Capture the cell that displays the provided text and extract its (X, Y) central coordinate. 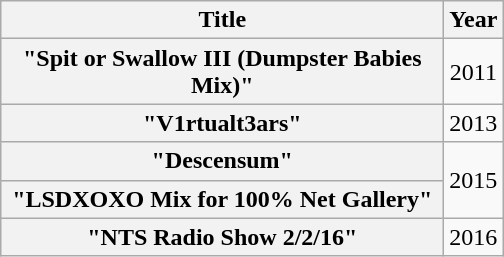
"V1rtualt3ars" (222, 123)
2016 (474, 237)
"Spit or Swallow III (Dumpster Babies Mix)" (222, 72)
2015 (474, 180)
Year (474, 20)
"NTS Radio Show 2/2/16" (222, 237)
Title (222, 20)
"Descensum" (222, 161)
2011 (474, 72)
"LSDXOXO Mix for 100% Net Gallery" (222, 199)
2013 (474, 123)
